Extract the [x, y] coordinate from the center of the cell holding the provided text.  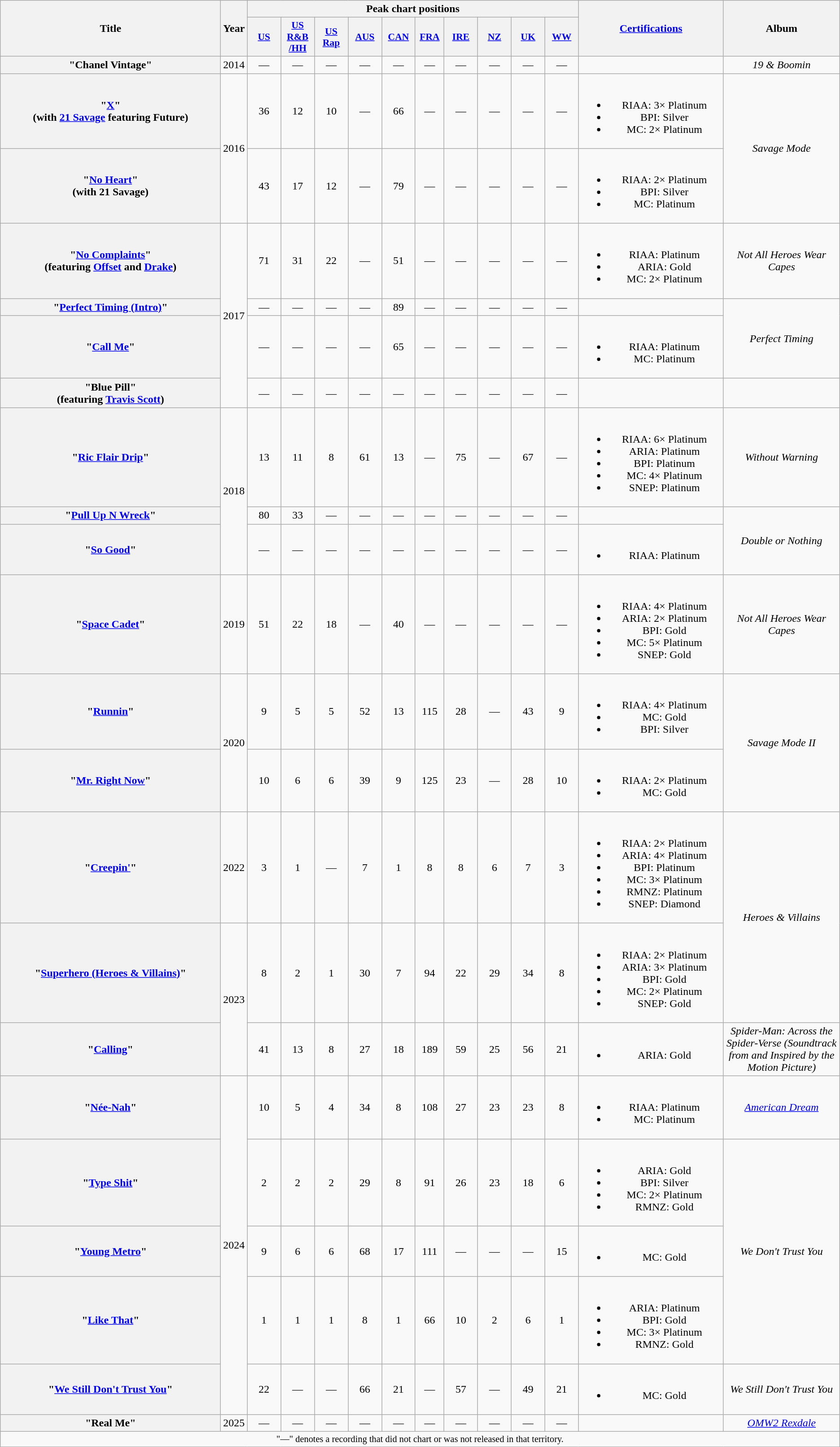
39 [365, 780]
125 [429, 780]
2014 [234, 65]
111 [429, 1252]
CAN [398, 37]
AUS [365, 37]
IRE [461, 37]
15 [562, 1252]
"Call Me" [110, 347]
"Chanel Vintage" [110, 65]
36 [264, 111]
41 [264, 1049]
ARIA: PlatinumBPI: GoldMC: 3× PlatinumRMNZ: Gold [651, 1320]
RIAA: 2× PlatinumMC: Gold [651, 780]
We Still Don't Trust You [782, 1389]
33 [298, 515]
RIAA: 2× PlatinumARIA: 3× PlatinumBPI: GoldMC: 2× PlatinumSNEP: Gold [651, 972]
2022 [234, 867]
NZ [494, 37]
2020 [234, 743]
4 [331, 1107]
2023 [234, 999]
19 & Boomin [782, 65]
"Perfect Timing (Intro)" [110, 307]
52 [365, 711]
"No Heart"(with 21 Savage) [110, 186]
56 [528, 1049]
"Pull Up N Wreck" [110, 515]
91 [429, 1182]
61 [365, 457]
2024 [234, 1245]
25 [494, 1049]
"Ric Flair Drip" [110, 457]
"X"(with 21 Savage featuring Future) [110, 111]
11 [298, 457]
68 [365, 1252]
ARIA: GoldBPI: SilverMC: 2× PlatinumRMNZ: Gold [651, 1182]
FRA [429, 37]
108 [429, 1107]
2018 [234, 491]
"Type Shit" [110, 1182]
71 [264, 261]
RIAA: 2× PlatinumBPI: SilverMC: Platinum [651, 186]
Title [110, 29]
75 [461, 457]
RIAA: 6× PlatinumARIA: PlatinumBPI: PlatinumMC: 4× PlatinumSNEP: Platinum [651, 457]
Certifications [651, 29]
RIAA: PlatinumARIA: GoldMC: 2× Platinum [651, 261]
RIAA: Platinum [651, 550]
49 [528, 1389]
We Don't Trust You [782, 1251]
2016 [234, 149]
"Young Metro" [110, 1252]
"Creepin'" [110, 867]
"We Still Don't Trust You" [110, 1389]
ARIA: Gold [651, 1049]
Savage Mode II [782, 743]
"Real Me" [110, 1423]
"Mr. Right Now" [110, 780]
US R&B/HH [298, 37]
Double or Nothing [782, 541]
2019 [234, 624]
UK [528, 37]
Heroes & Villains [782, 917]
"So Good" [110, 550]
59 [461, 1049]
80 [264, 515]
"Space Cadet" [110, 624]
2025 [234, 1423]
94 [429, 972]
65 [398, 347]
RIAA: 4× PlatinumMC: GoldBPI: Silver [651, 711]
31 [298, 261]
40 [398, 624]
RIAA: 3× PlatinumBPI: SilverMC: 2× Platinum [651, 111]
Peak chart positions [413, 9]
Without Warning [782, 457]
RIAA: 4× PlatinumARIA: 2× PlatinumBPI: GoldMC: 5× PlatinumSNEP: Gold [651, 624]
Year [234, 29]
79 [398, 186]
US Rap [331, 37]
57 [461, 1389]
30 [365, 972]
Perfect Timing [782, 339]
OMW2 Rexdale [782, 1423]
2017 [234, 316]
RIAA: 2× PlatinumARIA: 4× PlatinumBPI: PlatinumMC: 3× PlatinumRMNZ: PlatinumSNEP: Diamond [651, 867]
115 [429, 711]
"Superhero (Heroes & Villains)" [110, 972]
"—" denotes a recording that did not chart or was not released in that territory. [420, 1439]
"Née-Nah" [110, 1107]
89 [398, 307]
"Calling" [110, 1049]
26 [461, 1182]
Album [782, 29]
WW [562, 37]
"Like That" [110, 1320]
"Runnin" [110, 711]
American Dream [782, 1107]
"Blue Pill"(featuring Travis Scott) [110, 393]
Savage Mode [782, 149]
67 [528, 457]
189 [429, 1049]
Spider-Man: Across the Spider-Verse (Soundtrack from and Inspired by the Motion Picture) [782, 1049]
"No Complaints" (featuring Offset and Drake) [110, 261]
US [264, 37]
